Determine the (X, Y) coordinate at the center of the cell enclosing the given text.  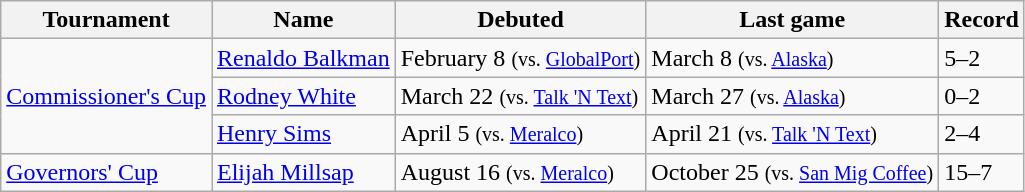
October 25 (vs. San Mig Coffee) (792, 172)
April 5 (vs. Meralco) (520, 134)
Commissioner's Cup (106, 96)
Rodney White (304, 96)
March 27 (vs. Alaska) (792, 96)
Henry Sims (304, 134)
Name (304, 20)
February 8 (vs. GlobalPort) (520, 58)
5–2 (982, 58)
April 21 (vs. Talk 'N Text) (792, 134)
0–2 (982, 96)
15–7 (982, 172)
2–4 (982, 134)
March 22 (vs. Talk 'N Text) (520, 96)
Renaldo Balkman (304, 58)
Record (982, 20)
Tournament (106, 20)
March 8 (vs. Alaska) (792, 58)
Elijah Millsap (304, 172)
Last game (792, 20)
August 16 (vs. Meralco) (520, 172)
Governors' Cup (106, 172)
Debuted (520, 20)
